Return (x, y) of the center of cell containing provided text 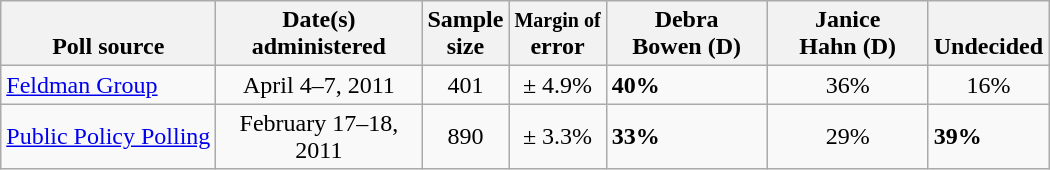
39% (988, 136)
401 (466, 85)
Samplesize (466, 34)
JaniceHahn (D) (848, 34)
± 3.3% (558, 136)
DebraBowen (D) (686, 34)
Date(s)administered (319, 34)
Feldman Group (108, 85)
Poll source (108, 34)
Margin oferror (558, 34)
890 (466, 136)
29% (848, 136)
Public Policy Polling (108, 136)
40% (686, 85)
16% (988, 85)
February 17–18, 2011 (319, 136)
± 4.9% (558, 85)
Undecided (988, 34)
April 4–7, 2011 (319, 85)
33% (686, 136)
36% (848, 85)
